Pinpoint the cell where the given text exists, returning its [X, Y] midpoint coordinate. 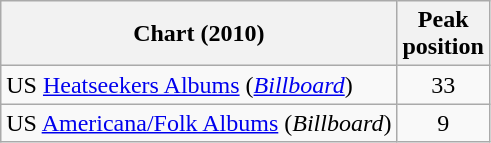
Peakposition [443, 34]
9 [443, 123]
US Americana/Folk Albums (Billboard) [199, 123]
Chart (2010) [199, 34]
33 [443, 85]
US Heatseekers Albums (Billboard) [199, 85]
